Capture the cell that displays the provided text and extract its [X, Y] central coordinate. 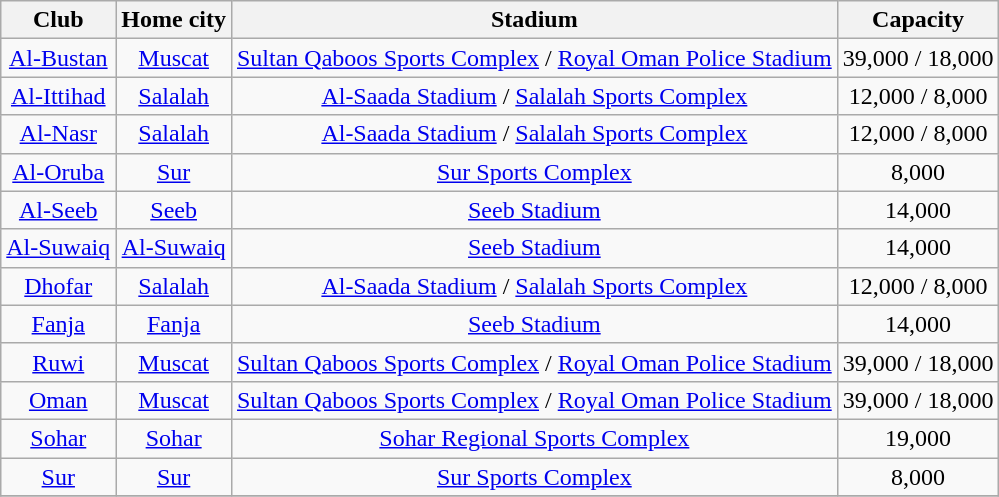
Club [58, 20]
19,000 [918, 438]
Oman [58, 400]
Sohar Regional Sports Complex [534, 438]
Al-Ittihad [58, 96]
Al-Nasr [58, 134]
Stadium [534, 20]
Seeb [174, 210]
Home city [174, 20]
Al-Bustan [58, 58]
Dhofar [58, 286]
Capacity [918, 20]
Al-Seeb [58, 210]
Ruwi [58, 362]
Al-Oruba [58, 172]
